Identify which cell holds the provided text, then report its (X, Y) central coordinate. 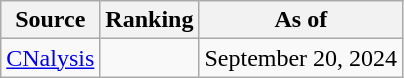
September 20, 2024 (301, 58)
CNalysis (50, 58)
As of (301, 20)
Ranking (150, 20)
Source (50, 20)
